Find where the given text appears and provide that cell's center as [X, Y] coordinate. 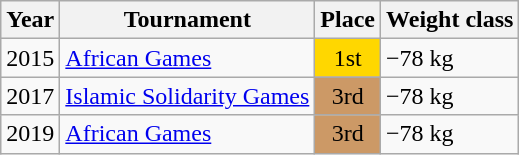
2017 [30, 96]
Year [30, 20]
Islamic Solidarity Games [188, 96]
Weight class [450, 20]
2015 [30, 58]
Place [348, 20]
2019 [30, 134]
Tournament [188, 20]
1st [348, 58]
